Capture the cell that displays the provided text and extract its (x, y) central coordinate. 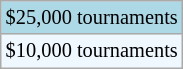
$10,000 tournaments (92, 51)
$25,000 tournaments (92, 17)
